From the cell containing the given text, extract its center point as (x, y) coordinate. 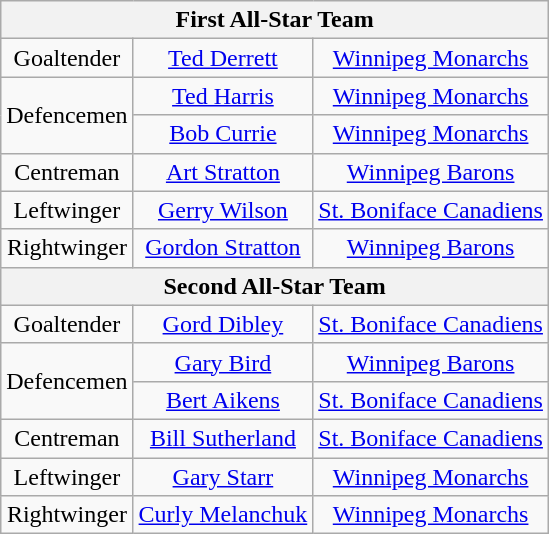
Ted Derrett (223, 58)
First All-Star Team (275, 20)
Gord Dibley (223, 324)
Gordon Stratton (223, 248)
Art Stratton (223, 172)
Bill Sutherland (223, 438)
Gerry Wilson (223, 210)
Gary Bird (223, 362)
Curly Melanchuk (223, 515)
Gary Starr (223, 477)
Bert Aikens (223, 400)
Second All-Star Team (275, 286)
Ted Harris (223, 96)
Bob Currie (223, 134)
